Locate the cell with the specified text and output its [x, y] center coordinate. 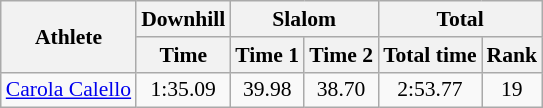
Rank [512, 55]
Carola Calello [68, 90]
1:35.09 [183, 90]
Athlete [68, 36]
39.98 [267, 90]
Downhill [183, 19]
Time 1 [267, 55]
Slalom [304, 19]
Time 2 [341, 55]
2:53.77 [430, 90]
Total [460, 19]
Time [183, 55]
Total time [430, 55]
19 [512, 90]
38.70 [341, 90]
